For the text-containing cell, return its midpoint in (X, Y) coordinate format. 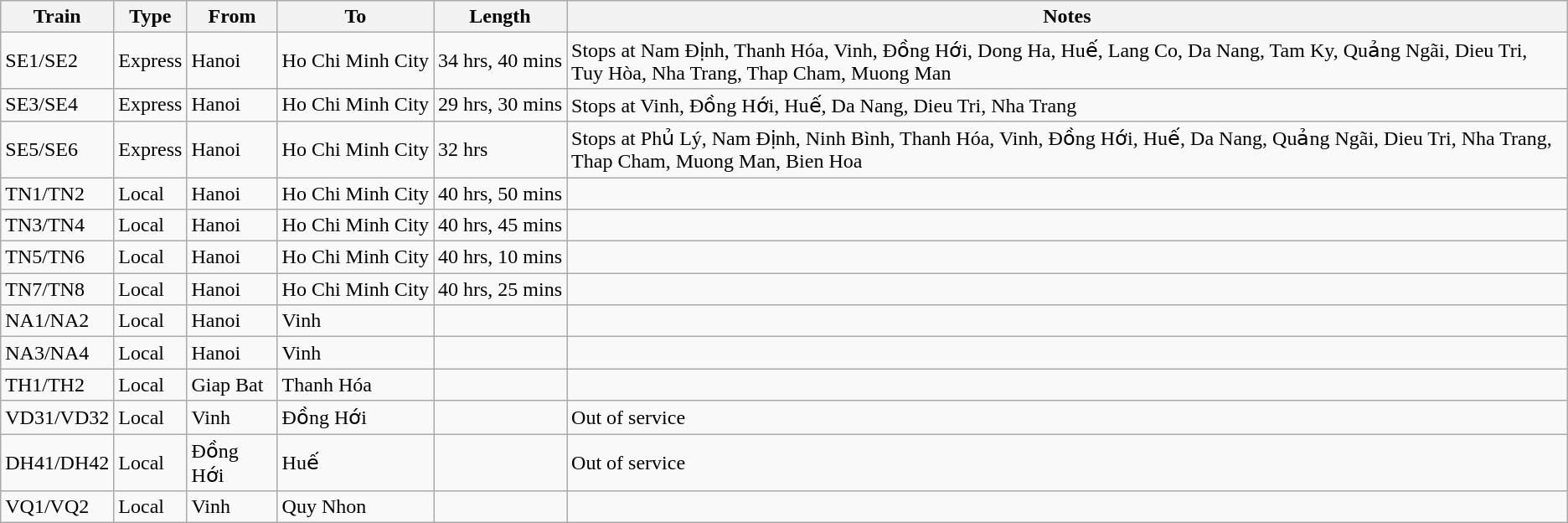
Train (57, 17)
SE1/SE2 (57, 60)
Stops at Nam Định, Thanh Hóa, Vinh, Đồng Hới, Dong Ha, Huế, Lang Co, Da Nang, Tam Ky, Quảng Ngãi, Dieu Tri, Tuy Hòa, Nha Trang, Thap Cham, Muong Man (1067, 60)
Notes (1067, 17)
29 hrs, 30 mins (501, 105)
From (232, 17)
34 hrs, 40 mins (501, 60)
TH1/TH2 (57, 385)
40 hrs, 50 mins (501, 194)
TN3/TN4 (57, 225)
40 hrs, 10 mins (501, 257)
Stops at Phủ Lý, Nam Định, Ninh Bình, Thanh Hóa, Vinh, Đồng Hới, Huế, Da Nang, Quảng Ngãi, Dieu Tri, Nha Trang, Thap Cham, Muong Man, Bien Hoa (1067, 149)
TN7/TN8 (57, 289)
40 hrs, 25 mins (501, 289)
Type (151, 17)
VQ1/VQ2 (57, 507)
SE3/SE4 (57, 105)
NA1/NA2 (57, 321)
TN1/TN2 (57, 194)
Thanh Hóa (355, 385)
Length (501, 17)
Huế (355, 463)
Giap Bat (232, 385)
DH41/DH42 (57, 463)
Quy Nhon (355, 507)
Stops at Vinh, Đồng Hới, Huế, Da Nang, Dieu Tri, Nha Trang (1067, 105)
32 hrs (501, 149)
40 hrs, 45 mins (501, 225)
SE5/SE6 (57, 149)
TN5/TN6 (57, 257)
NA3/NA4 (57, 353)
VD31/VD32 (57, 417)
To (355, 17)
